Capture the cell that displays the provided text and extract its [X, Y] central coordinate. 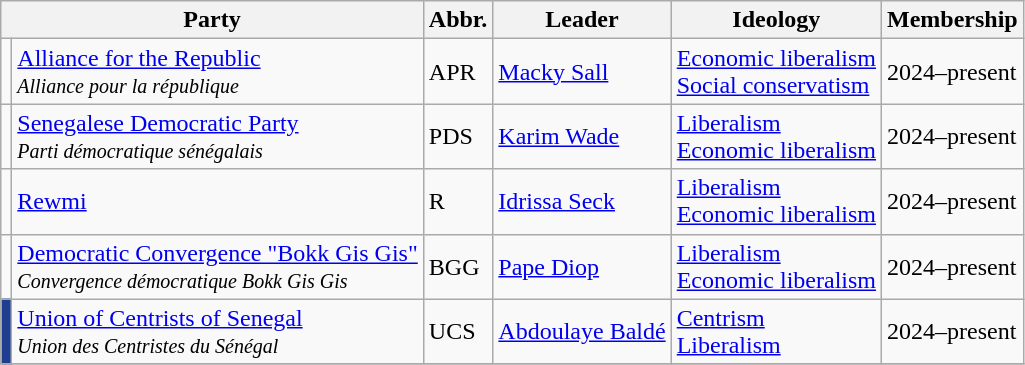
Leader [582, 20]
Macky Sall [582, 72]
Democratic Convergence "Bokk Gis Gis"Convergence démocratique Bokk Gis Gis [218, 266]
BGG [458, 266]
Karim Wade [582, 136]
Idrissa Seck [582, 202]
UCS [458, 332]
APR [458, 72]
Pape Diop [582, 266]
Rewmi [218, 202]
R [458, 202]
Economic liberalismSocial conservatism [776, 72]
CentrismLiberalism [776, 332]
Alliance for the RepublicAlliance pour la république [218, 72]
Ideology [776, 20]
Party [212, 20]
Abdoulaye Baldé [582, 332]
Membership [953, 20]
Senegalese Democratic PartyParti démocratique sénégalais [218, 136]
Union of Centrists of SenegalUnion des Centristes du Sénégal [218, 332]
Abbr. [458, 20]
PDS [458, 136]
